Capture the cell that displays the provided text and extract its (X, Y) central coordinate. 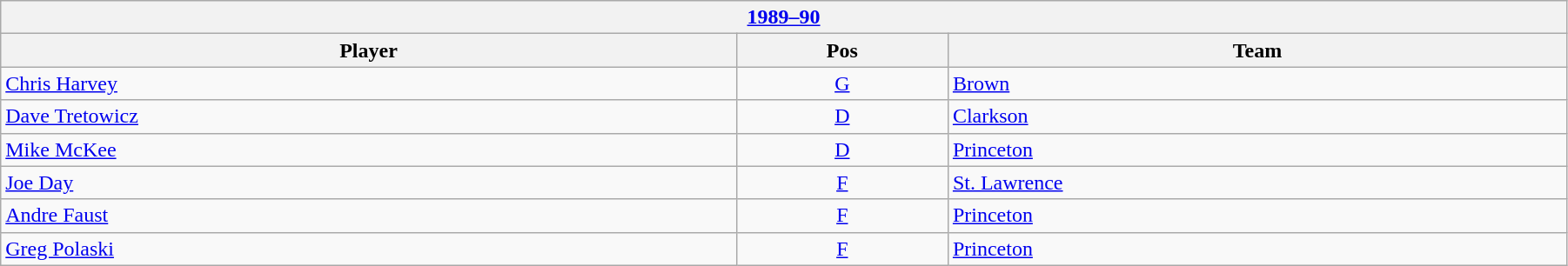
Chris Harvey (369, 83)
Brown (1256, 83)
Team (1256, 50)
Greg Polaski (369, 249)
Mike McKee (369, 150)
Pos (842, 50)
Clarkson (1256, 116)
Joe Day (369, 183)
St. Lawrence (1256, 183)
G (842, 83)
Dave Tretowicz (369, 116)
1989–90 (784, 17)
Andre Faust (369, 216)
Player (369, 50)
